From the cell containing the given text, extract its center point as [x, y] coordinate. 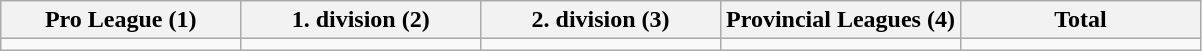
1. division (2) [361, 20]
Pro League (1) [121, 20]
2. division (3) [601, 20]
Total [1080, 20]
Provincial Leagues (4) [841, 20]
